Output the (x, y) coordinate of the center of the cell containing the given text.  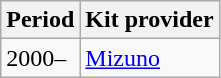
Mizuno (150, 58)
Period (40, 20)
Kit provider (150, 20)
2000– (40, 58)
